Scan for the cell matching the given text and deliver its [X, Y] coordinate at center. 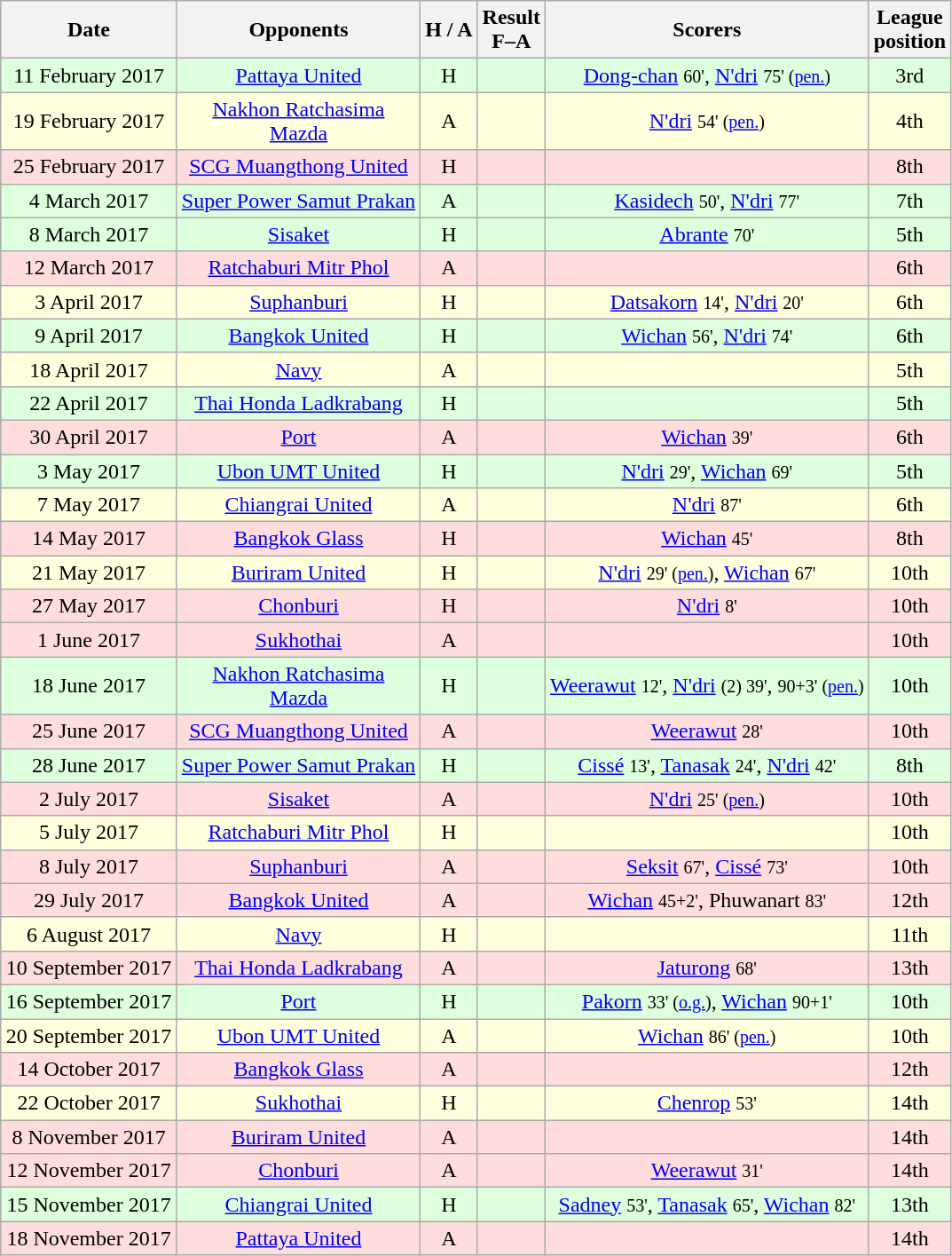
Sadney 53', Tanasak 65', Wichan 82' [706, 1205]
22 October 2017 [89, 1103]
Seksit 67', Cissé 73' [706, 866]
Weerawut 31' [706, 1171]
19 February 2017 [89, 121]
27 May 2017 [89, 606]
Wichan 86' (pen.) [706, 1036]
Kasidech 50', N'dri 77' [706, 201]
18 April 2017 [89, 369]
16 September 2017 [89, 1001]
4th [909, 121]
5 July 2017 [89, 833]
20 September 2017 [89, 1036]
2 July 2017 [89, 799]
Chenrop 53' [706, 1103]
Opponents [298, 30]
Wichan 39' [706, 437]
Cissé 13', Tanasak 24', N'dri 42' [706, 765]
3 May 2017 [89, 471]
N'dri 29', Wichan 69' [706, 471]
3rd [909, 75]
15 November 2017 [89, 1205]
7 May 2017 [89, 505]
12 November 2017 [89, 1171]
N'dri 87' [706, 505]
Wichan 45+2', Phuwanart 83' [706, 900]
Wichan 56', N'dri 74' [706, 336]
4 March 2017 [89, 201]
8 July 2017 [89, 866]
Date [89, 30]
10 September 2017 [89, 968]
1 June 2017 [89, 640]
Weerawut 12', N'dri (2) 39', 90+3' (pen.) [706, 685]
29 July 2017 [89, 900]
N'dri 29' (pen.), Wichan 67' [706, 573]
11th [909, 934]
14 May 2017 [89, 539]
Wichan 45' [706, 539]
9 April 2017 [89, 336]
8 November 2017 [89, 1137]
12 March 2017 [89, 268]
Leagueposition [909, 30]
H / A [449, 30]
Weerawut 28' [706, 731]
18 November 2017 [89, 1238]
14 October 2017 [89, 1070]
11 February 2017 [89, 75]
Pakorn 33' (o.g.), Wichan 90+1' [706, 1001]
7th [909, 201]
18 June 2017 [89, 685]
25 February 2017 [89, 167]
25 June 2017 [89, 731]
Scorers [706, 30]
Jaturong 68' [706, 968]
ResultF–A [511, 30]
30 April 2017 [89, 437]
3 April 2017 [89, 302]
8 March 2017 [89, 234]
Datsakorn 14', N'dri 20' [706, 302]
22 April 2017 [89, 403]
21 May 2017 [89, 573]
N'dri 54' (pen.) [706, 121]
6 August 2017 [89, 934]
N'dri 25' (pen.) [706, 799]
28 June 2017 [89, 765]
N'dri 8' [706, 606]
Dong-chan 60', N'dri 75' (pen.) [706, 75]
Abrante 70' [706, 234]
